Capture the cell that displays the provided text and extract its (x, y) central coordinate. 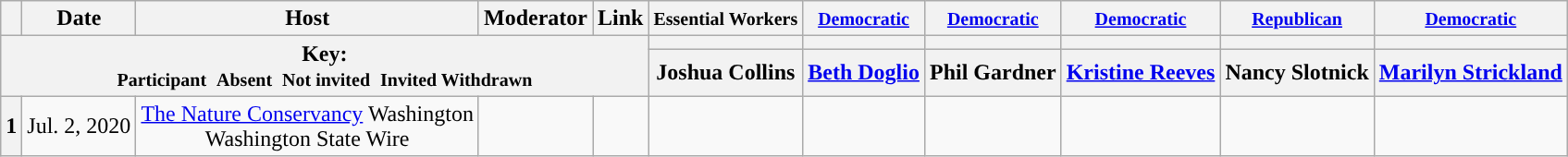
Kristine Reeves (1141, 72)
Jul. 2, 2020 (80, 126)
Essential Workers (725, 18)
Phil Gardner (993, 72)
Moderator (535, 18)
Nancy Slotnick (1297, 72)
Marilyn Strickland (1471, 72)
Host (307, 18)
Beth Doglio (864, 72)
Republican (1297, 18)
Joshua Collins (725, 72)
The Nature Conservancy WashingtonWashington State Wire (307, 126)
Date (80, 18)
1 (11, 126)
Key: Participant Absent Not invited Invited Withdrawn (325, 66)
Link (620, 18)
